Return the (X, Y) coordinate for the center point of the cell that contains the specified text.  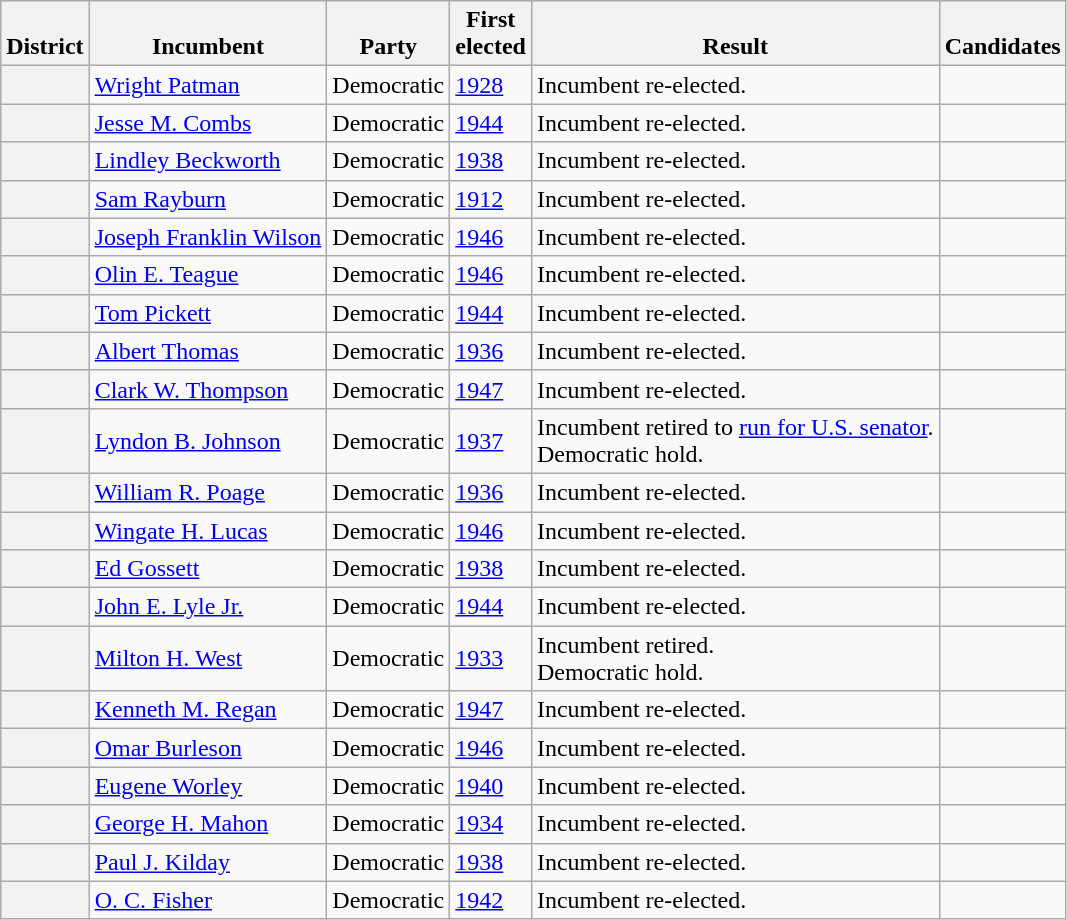
Wright Patman (208, 85)
Paul J. Kilday (208, 862)
Kenneth M. Regan (208, 710)
Albert Thomas (208, 351)
1937 (491, 440)
Incumbent retired to run for U.S. senator.Democratic hold. (735, 440)
Joseph Franklin Wilson (208, 237)
William R. Poage (208, 492)
John E. Lyle Jr. (208, 607)
Omar Burleson (208, 748)
Jesse M. Combs (208, 123)
Result (735, 34)
George H. Mahon (208, 824)
Olin E. Teague (208, 275)
Lindley Beckworth (208, 161)
Clark W. Thompson (208, 389)
1934 (491, 824)
Candidates (1002, 34)
O. C. Fisher (208, 900)
1912 (491, 199)
Incumbent (208, 34)
District (45, 34)
Ed Gossett (208, 569)
1942 (491, 900)
Tom Pickett (208, 313)
Sam Rayburn (208, 199)
Incumbent retired.Democratic hold. (735, 658)
Milton H. West (208, 658)
Party (388, 34)
Eugene Worley (208, 786)
Lyndon B. Johnson (208, 440)
Wingate H. Lucas (208, 531)
1928 (491, 85)
1940 (491, 786)
1933 (491, 658)
Firstelected (491, 34)
